Scan for the cell matching the given text and deliver its (x, y) coordinate at center. 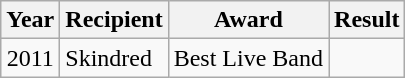
Result (367, 20)
Skindred (114, 58)
Award (248, 20)
Best Live Band (248, 58)
2011 (30, 58)
Year (30, 20)
Recipient (114, 20)
